Identify which cell holds the provided text, then report its [X, Y] central coordinate. 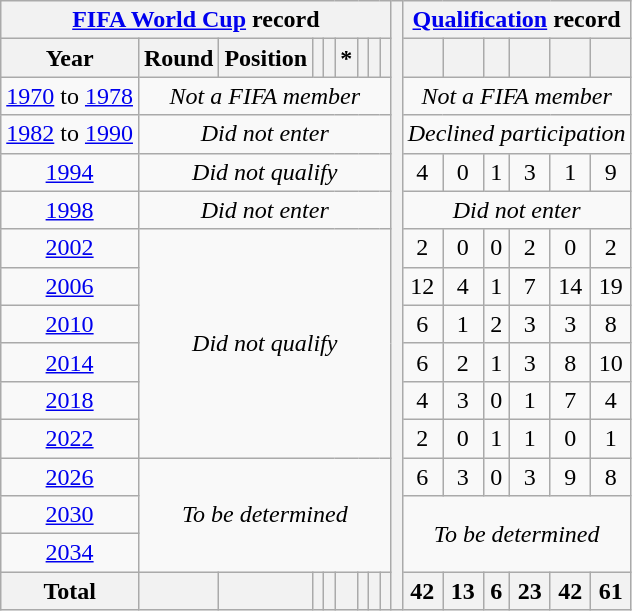
19 [612, 286]
2030 [70, 515]
2006 [70, 286]
Round [178, 58]
1994 [70, 172]
23 [530, 591]
1998 [70, 210]
61 [612, 591]
* [346, 58]
10 [612, 362]
2018 [70, 400]
Position [266, 58]
2010 [70, 324]
2034 [70, 553]
14 [570, 286]
13 [463, 591]
Declined participation [516, 134]
2014 [70, 362]
2002 [70, 248]
1970 to 1978 [70, 96]
2026 [70, 477]
FIFA World Cup record [196, 20]
12 [422, 286]
Total [70, 591]
Qualification record [516, 20]
Year [70, 58]
2022 [70, 438]
1982 to 1990 [70, 134]
